Determine the (X, Y) coordinate at the center of the cell enclosing the given text.  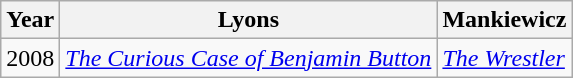
2008 (30, 58)
The Wrestler (504, 58)
Year (30, 20)
Mankiewicz (504, 20)
The Curious Case of Benjamin Button (248, 58)
Lyons (248, 20)
